Scan for the cell matching the given text and deliver its (X, Y) coordinate at center. 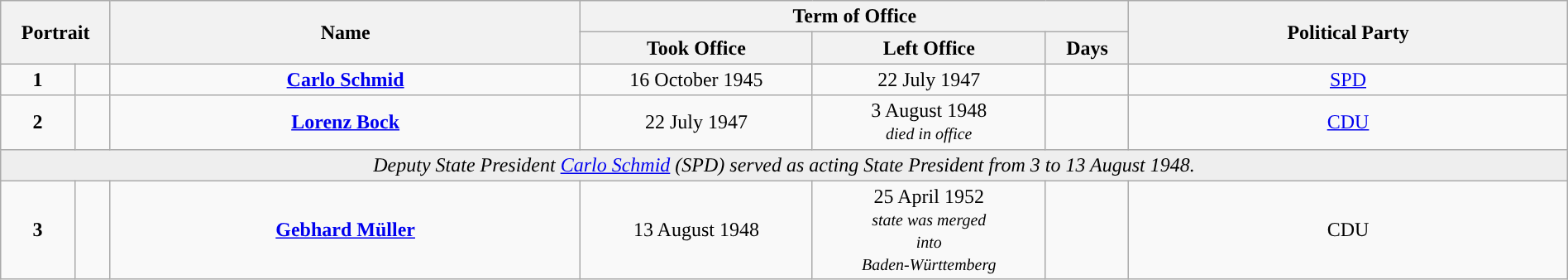
3 (38, 230)
Deputy State President Carlo Schmid (SPD) served as acting State President from 3 to 13 August 1948. (784, 165)
SPD (1348, 80)
Left Office (929, 48)
13 August 1948 (696, 230)
16 October 1945 (696, 80)
Portrait (56, 32)
2 (38, 123)
Took Office (696, 48)
Political Party (1348, 32)
Days (1087, 48)
25 April 1952state was mergedintoBaden-Württemberg (929, 230)
Carlo Schmid (345, 80)
Lorenz Bock (345, 123)
1 (38, 80)
Name (345, 32)
Gebhard Müller (345, 230)
3 August 1948died in office (929, 123)
Term of Office (855, 17)
